Scan for the cell matching the given text and deliver its [x, y] coordinate at center. 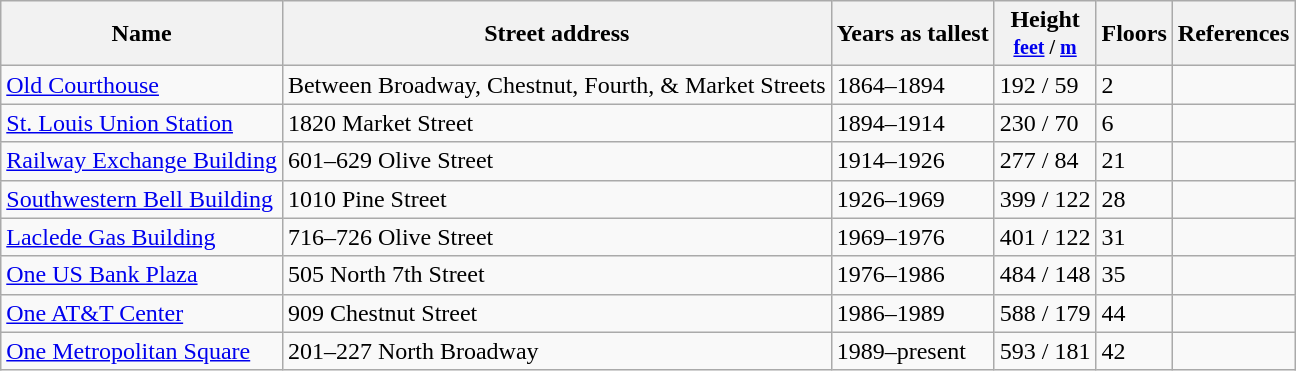
484 / 148 [1045, 275]
35 [1134, 275]
One Metropolitan Square [142, 351]
909 Chestnut Street [556, 313]
277 / 84 [1045, 161]
230 / 70 [1045, 123]
1926–1969 [912, 199]
399 / 122 [1045, 199]
201–227 North Broadway [556, 351]
Name [142, 34]
2 [1134, 85]
1976–1986 [912, 275]
1989–present [912, 351]
6 [1134, 123]
References [1234, 34]
1010 Pine Street [556, 199]
1969–1976 [912, 237]
593 / 181 [1045, 351]
Railway Exchange Building [142, 161]
1914–1926 [912, 161]
Southwestern Bell Building [142, 199]
716–726 Olive Street [556, 237]
31 [1134, 237]
21 [1134, 161]
One US Bank Plaza [142, 275]
Heightfeet / m [1045, 34]
Street address [556, 34]
1986–1989 [912, 313]
St. Louis Union Station [142, 123]
Laclede Gas Building [142, 237]
192 / 59 [1045, 85]
Between Broadway, Chestnut, Fourth, & Market Streets [556, 85]
28 [1134, 199]
Old Courthouse [142, 85]
Years as tallest [912, 34]
44 [1134, 313]
588 / 179 [1045, 313]
601–629 Olive Street [556, 161]
1894–1914 [912, 123]
1864–1894 [912, 85]
1820 Market Street [556, 123]
401 / 122 [1045, 237]
505 North 7th Street [556, 275]
Floors [1134, 34]
One AT&T Center [142, 313]
42 [1134, 351]
